Identify which cell holds the provided text, then report its [x, y] central coordinate. 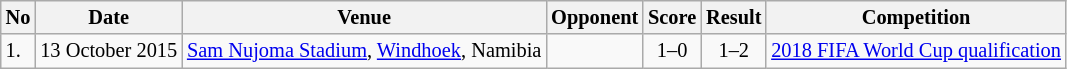
1–0 [672, 51]
1. [18, 51]
Opponent [594, 17]
Sam Nujoma Stadium, Windhoek, Namibia [364, 51]
Competition [916, 17]
1–2 [734, 51]
Score [672, 17]
Result [734, 17]
13 October 2015 [108, 51]
2018 FIFA World Cup qualification [916, 51]
Venue [364, 17]
Date [108, 17]
No [18, 17]
